Return the [x, y] coordinate for the center point of the cell that contains the specified text.  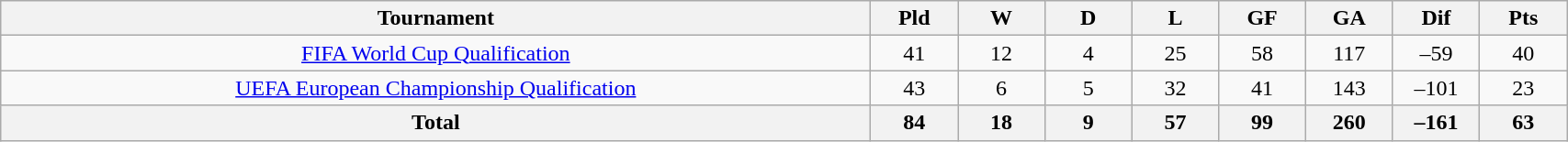
FIFA World Cup Qualification [435, 53]
GA [1348, 18]
D [1088, 18]
Dif [1437, 18]
W [1001, 18]
Tournament [435, 18]
117 [1348, 53]
–101 [1437, 88]
23 [1523, 88]
Total [435, 123]
43 [915, 88]
GF [1262, 18]
12 [1001, 53]
40 [1523, 53]
18 [1001, 123]
57 [1176, 123]
260 [1348, 123]
Pld [915, 18]
L [1176, 18]
99 [1262, 123]
UEFA European Championship Qualification [435, 88]
6 [1001, 88]
25 [1176, 53]
–161 [1437, 123]
–59 [1437, 53]
58 [1262, 53]
63 [1523, 123]
Pts [1523, 18]
4 [1088, 53]
32 [1176, 88]
5 [1088, 88]
143 [1348, 88]
9 [1088, 123]
84 [915, 123]
